Provide the [X, Y] coordinate of the cell's center where the given text is located.  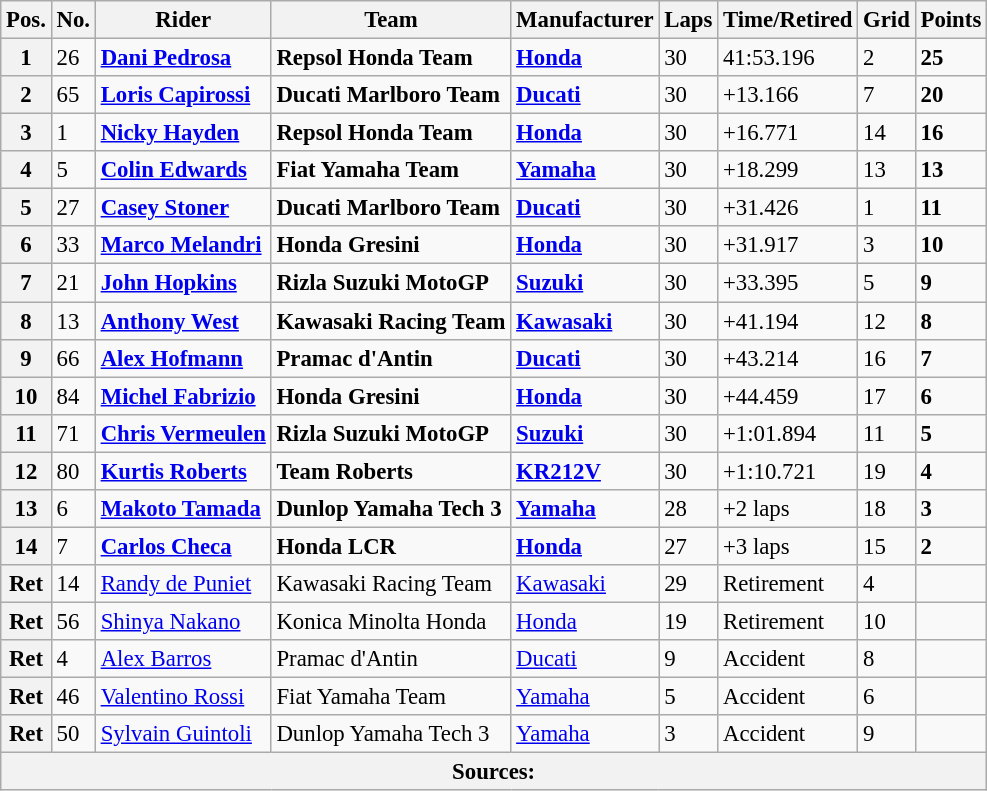
Team Roberts [391, 471]
Kurtis Roberts [183, 471]
Shinya Nakano [183, 621]
+43.214 [788, 358]
Makoto Tamada [183, 509]
Carlos Checa [183, 546]
+16.771 [788, 133]
20 [950, 95]
41:53.196 [788, 58]
Anthony West [183, 321]
Casey Stoner [183, 208]
15 [886, 546]
Randy de Puniet [183, 584]
26 [73, 58]
Team [391, 20]
56 [73, 621]
17 [886, 396]
65 [73, 95]
John Hopkins [183, 283]
Rider [183, 20]
Alex Hofmann [183, 358]
Valentino Rossi [183, 697]
21 [73, 283]
Nicky Hayden [183, 133]
25 [950, 58]
+31.917 [788, 245]
66 [73, 358]
Manufacturer [585, 20]
50 [73, 734]
+41.194 [788, 321]
29 [688, 584]
Michel Fabrizio [183, 396]
80 [73, 471]
Pos. [26, 20]
+13.166 [788, 95]
+33.395 [788, 283]
+1:01.894 [788, 433]
No. [73, 20]
84 [73, 396]
Sources: [494, 772]
+31.426 [788, 208]
+1:10.721 [788, 471]
+18.299 [788, 170]
Grid [886, 20]
Alex Barros [183, 659]
Konica Minolta Honda [391, 621]
+3 laps [788, 546]
Laps [688, 20]
Dani Pedrosa [183, 58]
Loris Capirossi [183, 95]
Colin Edwards [183, 170]
Honda LCR [391, 546]
Points [950, 20]
+44.459 [788, 396]
33 [73, 245]
71 [73, 433]
Chris Vermeulen [183, 433]
46 [73, 697]
+2 laps [788, 509]
18 [886, 509]
28 [688, 509]
Marco Melandri [183, 245]
Sylvain Guintoli [183, 734]
KR212V [585, 471]
Time/Retired [788, 20]
